Provide the [X, Y] coordinate of the cell's center where the given text is located.  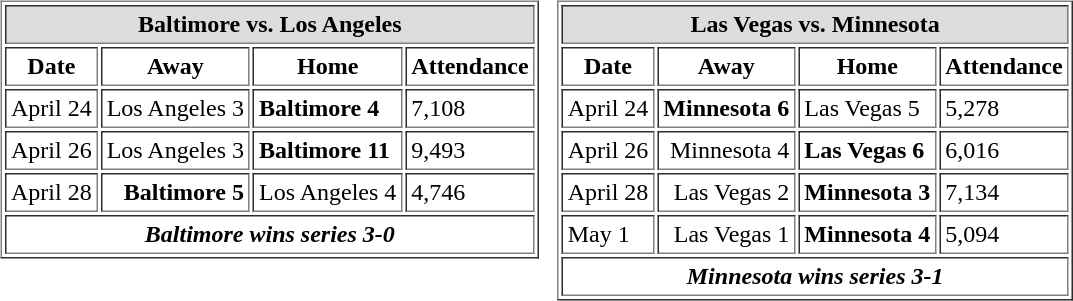
Baltimore 11 [328, 150]
Las Vegas 1 [726, 234]
May 1 [608, 234]
6,016 [1004, 150]
Minnesota wins series 3-1 [816, 276]
Minnesota 3 [867, 192]
Minnesota 6 [726, 108]
5,094 [1004, 234]
Las Vegas 5 [867, 108]
7,134 [1004, 192]
Las Vegas vs. Minnesota [816, 24]
Las Vegas 2 [726, 192]
4,746 [470, 192]
9,493 [470, 150]
Baltimore wins series 3-0 [270, 234]
Baltimore vs. Los Angeles [270, 24]
Las Vegas 6 [867, 150]
Baltimore 4 [328, 108]
7,108 [470, 108]
Los Angeles 4 [328, 192]
5,278 [1004, 108]
Baltimore 5 [176, 192]
